Return [X, Y] of the center of cell containing provided text 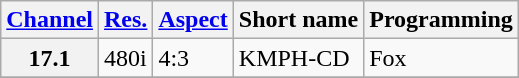
Short name [298, 20]
KMPH-CD [298, 58]
480i [126, 58]
Fox [442, 58]
4:3 [193, 58]
17.1 [50, 58]
Programming [442, 20]
Res. [126, 20]
Channel [50, 20]
Aspect [193, 20]
